Pinpoint the cell where the given text exists, returning its [X, Y] midpoint coordinate. 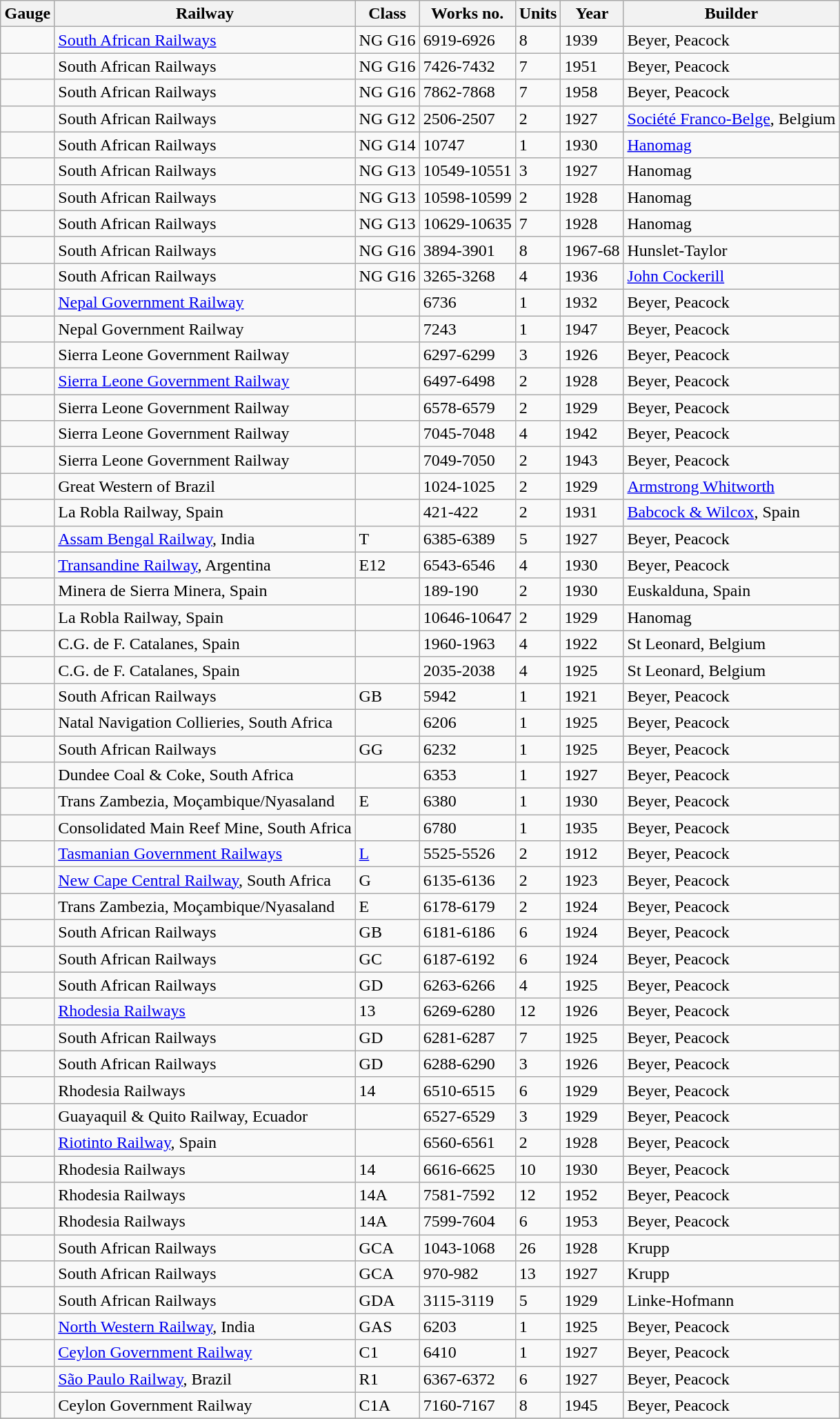
7581-7592 [468, 1195]
6497-6498 [468, 381]
NG G14 [388, 145]
L [388, 854]
R1 [388, 1379]
New Cape Central Railway, South Africa [205, 880]
1923 [592, 880]
Builder [731, 14]
1024-1025 [468, 486]
GAS [388, 1327]
Great Western of Brazil [205, 486]
6181-6186 [468, 933]
3894-3901 [468, 250]
6178-6179 [468, 906]
970-982 [468, 1274]
Natal Navigation Collieries, South Africa [205, 722]
6281-6287 [468, 1038]
7049-7050 [468, 460]
Riotinto Railway, Spain [205, 1142]
6380 [468, 802]
1939 [592, 40]
1921 [592, 696]
5942 [468, 696]
Babcock & Wilcox, Spain [731, 513]
GC [388, 959]
26 [538, 1248]
Assam Bengal Railway, India [205, 539]
Euskalduna, Spain [731, 591]
E12 [388, 565]
421-422 [468, 513]
6578-6579 [468, 408]
6919-6926 [468, 40]
6367-6372 [468, 1379]
6232 [468, 748]
6203 [468, 1327]
C1A [388, 1405]
6297-6299 [468, 355]
C1 [388, 1353]
2035-2038 [468, 670]
Units [538, 14]
10 [538, 1169]
Consolidated Main Reef Mine, South Africa [205, 828]
6353 [468, 775]
1958 [592, 92]
6527-6529 [468, 1116]
1922 [592, 644]
1043-1068 [468, 1248]
6135-6136 [468, 880]
1931 [592, 513]
7599-7604 [468, 1222]
1943 [592, 460]
North Western Railway, India [205, 1327]
1942 [592, 434]
1935 [592, 828]
6543-6546 [468, 565]
6616-6625 [468, 1169]
G [388, 880]
7045-7048 [468, 434]
Hunslet-Taylor [731, 250]
1936 [592, 276]
Railway [205, 14]
1952 [592, 1195]
T [388, 539]
7862-7868 [468, 92]
10598-10599 [468, 197]
6288-6290 [468, 1064]
Armstrong Whitworth [731, 486]
Linke-Hofmann [731, 1300]
1945 [592, 1405]
NG G12 [388, 119]
3115-3119 [468, 1300]
Dundee Coal & Coke, South Africa [205, 775]
1960-1963 [468, 644]
10549-10551 [468, 171]
6510-6515 [468, 1090]
3265-3268 [468, 276]
Works no. [468, 14]
GDA [388, 1300]
John Cockerill [731, 276]
6410 [468, 1353]
Minera de Sierra Minera, Spain [205, 591]
1953 [592, 1222]
São Paulo Railway, Brazil [205, 1379]
7426-7432 [468, 66]
6269-6280 [468, 1011]
10646-10647 [468, 617]
1947 [592, 329]
Tasmanian Government Railways [205, 854]
Société Franco-Belge, Belgium [731, 119]
6780 [468, 828]
1951 [592, 66]
7243 [468, 329]
6385-6389 [468, 539]
1967-68 [592, 250]
5525-5526 [468, 854]
Class [388, 14]
6263-6266 [468, 985]
6560-6561 [468, 1142]
6206 [468, 722]
7160-7167 [468, 1405]
1932 [592, 302]
6736 [468, 302]
2506-2507 [468, 119]
6187-6192 [468, 959]
Transandine Railway, Argentina [205, 565]
10629-10635 [468, 224]
GG [388, 748]
Gauge [28, 14]
10747 [468, 145]
1912 [592, 854]
Year [592, 14]
Guayaquil & Quito Railway, Ecuador [205, 1116]
189-190 [468, 591]
